Scan for the cell matching the given text and deliver its [x, y] coordinate at center. 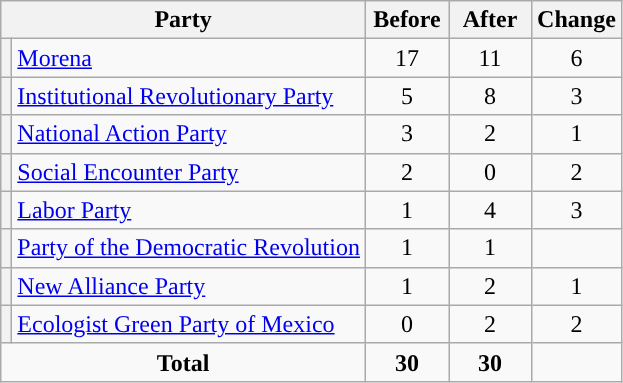
Total [184, 362]
4 [490, 210]
New Alliance Party [189, 286]
Before [406, 20]
Labor Party [189, 210]
8 [490, 96]
11 [490, 58]
Morena [189, 58]
After [490, 20]
17 [406, 58]
6 [577, 58]
Institutional Revolutionary Party [189, 96]
Ecologist Green Party of Mexico [189, 324]
Party of the Democratic Revolution [189, 248]
5 [406, 96]
National Action Party [189, 134]
Social Encounter Party [189, 172]
Change [577, 20]
Party [184, 20]
